Detect which cell encompasses the target text, then output its (x, y) center coordinate. 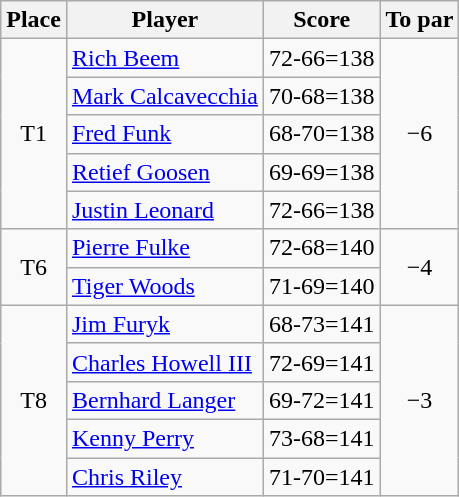
Player (164, 20)
T6 (34, 267)
68-73=141 (322, 324)
Jim Furyk (164, 324)
Chris Riley (164, 477)
72-69=141 (322, 362)
Pierre Fulke (164, 248)
Charles Howell III (164, 362)
Bernhard Langer (164, 400)
To par (420, 20)
Place (34, 20)
69-72=141 (322, 400)
Fred Funk (164, 134)
−4 (420, 267)
Retief Goosen (164, 172)
−3 (420, 400)
Score (322, 20)
73-68=141 (322, 438)
Kenny Perry (164, 438)
71-70=141 (322, 477)
70-68=138 (322, 96)
Mark Calcavecchia (164, 96)
Rich Beem (164, 58)
T8 (34, 400)
68-70=138 (322, 134)
71-69=140 (322, 286)
Justin Leonard (164, 210)
Tiger Woods (164, 286)
−6 (420, 134)
72-68=140 (322, 248)
T1 (34, 134)
69-69=138 (322, 172)
